Determine the (X, Y) coordinate at the center of the cell enclosing the given text.  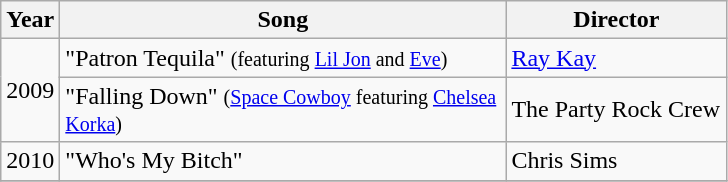
2009 (30, 90)
"Falling Down" (Space Cowboy featuring Chelsea Korka) (283, 110)
2010 (30, 161)
Ray Kay (616, 58)
Director (616, 20)
Song (283, 20)
The Party Rock Crew (616, 110)
"Patron Tequila" (featuring Lil Jon and Eve) (283, 58)
"Who's My Bitch" (283, 161)
Year (30, 20)
Chris Sims (616, 161)
